Extract the [x, y] coordinate from the center of the cell holding the provided text.  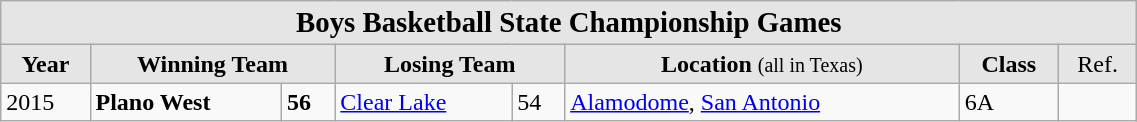
Ref. [1097, 64]
Plano West [186, 102]
6A [1008, 102]
Losing Team [450, 64]
Clear Lake [424, 102]
2015 [46, 102]
Alamodome, San Antonio [762, 102]
Boys Basketball State Championship Games [569, 23]
Year [46, 64]
54 [538, 102]
56 [308, 102]
Location (all in Texas) [762, 64]
Winning Team [212, 64]
Class [1008, 64]
